From the cell containing the given text, extract its center point as [x, y] coordinate. 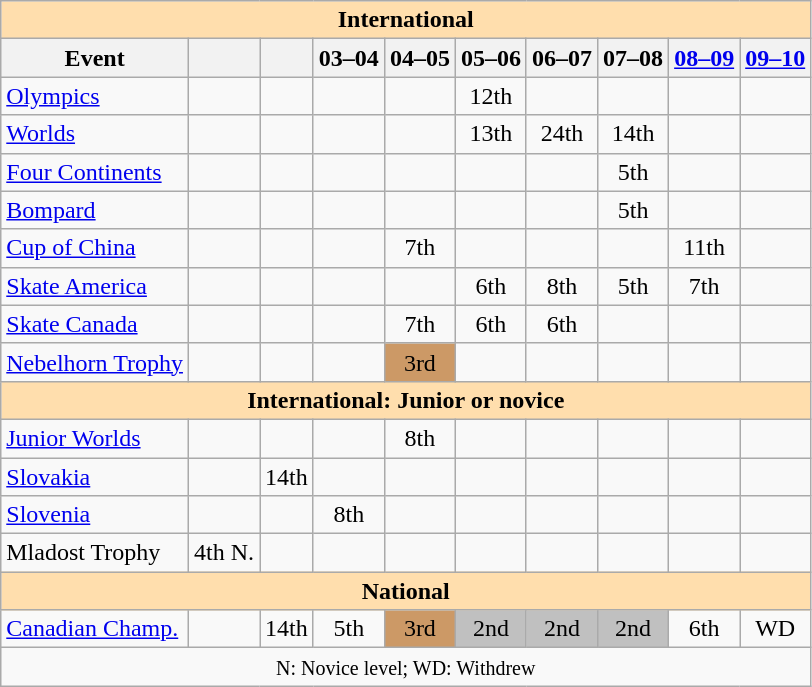
Junior Worlds [95, 438]
Skate America [95, 286]
International [406, 20]
N: Novice level; WD: Withdrew [406, 667]
Skate Canada [95, 324]
07–08 [634, 58]
03–04 [348, 58]
12th [490, 96]
Cup of China [95, 248]
Canadian Champ. [95, 629]
24th [562, 134]
11th [704, 248]
Slovenia [95, 515]
Mladost Trophy [95, 553]
06–07 [562, 58]
Bompard [95, 210]
08–09 [704, 58]
05–06 [490, 58]
Event [95, 58]
International: Junior or novice [406, 400]
WD [776, 629]
Slovakia [95, 477]
04–05 [420, 58]
13th [490, 134]
4th N. [224, 553]
National [406, 591]
Worlds [95, 134]
Olympics [95, 96]
Nebelhorn Trophy [95, 362]
Four Continents [95, 172]
09–10 [776, 58]
